Pinpoint the cell where the given text exists, returning its [x, y] midpoint coordinate. 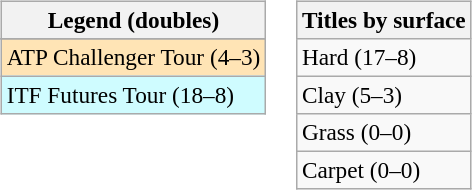
Clay (5–3) [384, 95]
ITF Futures Tour (18–8) [133, 95]
Titles by surface [384, 20]
ATP Challenger Tour (4–3) [133, 57]
Legend (doubles) [133, 20]
Grass (0–0) [384, 133]
Hard (17–8) [384, 57]
Carpet (0–0) [384, 171]
